Output the [x, y] coordinate of the center of the cell containing the given text.  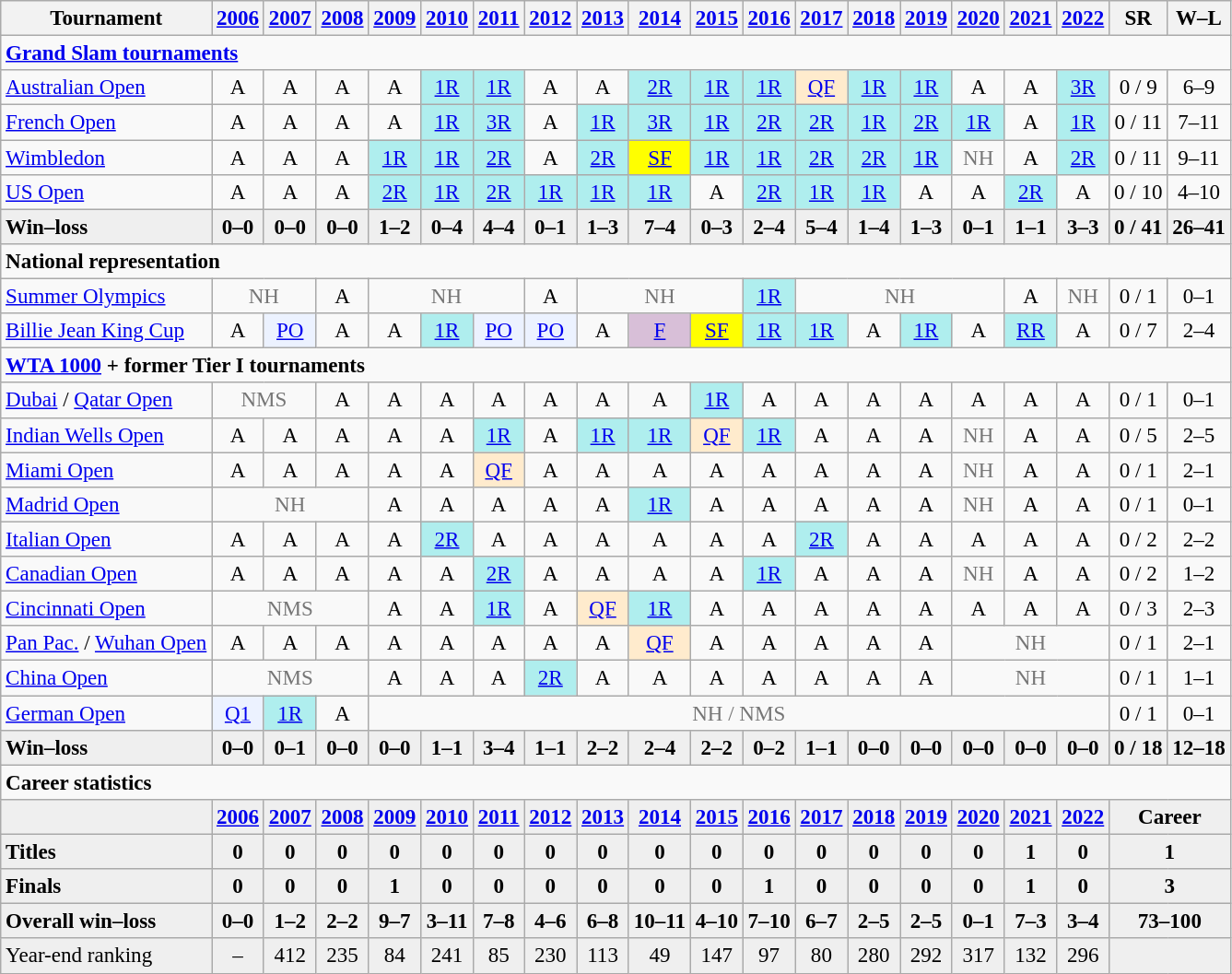
4–6 [551, 921]
9–11 [1199, 158]
0–4 [448, 227]
0–2 [769, 748]
97 [769, 956]
Miami Open [107, 470]
Italian Open [107, 539]
0 / 18 [1139, 748]
WTA 1000 + former Tier I tournaments [616, 366]
49 [660, 956]
132 [1030, 956]
6–8 [603, 921]
Madrid Open [107, 505]
7–8 [499, 921]
SR [1139, 18]
4–4 [499, 227]
Career statistics [616, 782]
296 [1084, 956]
0 / 3 [1139, 609]
10–11 [660, 921]
9–7 [394, 921]
Australian Open [107, 88]
0 / 5 [1139, 435]
Titles [107, 852]
US Open [107, 193]
6–7 [822, 921]
Pan Pac. / Wuhan Open [107, 643]
– [238, 956]
317 [979, 956]
113 [603, 956]
Year-end ranking [107, 956]
Career [1170, 817]
12–18 [1199, 748]
Q1 [238, 713]
26–41 [1199, 227]
China Open [107, 678]
2–3 [1199, 609]
Overall win–loss [107, 921]
7–11 [1199, 123]
0 / 41 [1139, 227]
Cincinnati Open [107, 609]
Canadian Open [107, 574]
Dubai / Qatar Open [107, 401]
0 / 7 [1139, 331]
Indian Wells Open [107, 435]
412 [289, 956]
0 / 9 [1139, 88]
230 [551, 956]
Grand Slam tournaments [616, 53]
Tournament [107, 18]
73–100 [1170, 921]
7–3 [1030, 921]
Summer Olympics [107, 297]
147 [717, 956]
NH / NMS [739, 713]
0 / 10 [1139, 193]
84 [394, 956]
7–10 [769, 921]
1–4 [874, 227]
292 [927, 956]
3–3 [1084, 227]
80 [822, 956]
235 [343, 956]
French Open [107, 123]
3–11 [448, 921]
W–L [1199, 18]
German Open [107, 713]
Billie Jean King Cup [107, 331]
Finals [107, 886]
7–4 [660, 227]
3 [1170, 886]
241 [448, 956]
85 [499, 956]
280 [874, 956]
National representation [616, 262]
0–3 [717, 227]
RR [1030, 331]
5–4 [822, 227]
Wimbledon [107, 158]
F [660, 331]
6–9 [1199, 88]
